For the text-containing cell, return its midpoint in [X, Y] coordinate format. 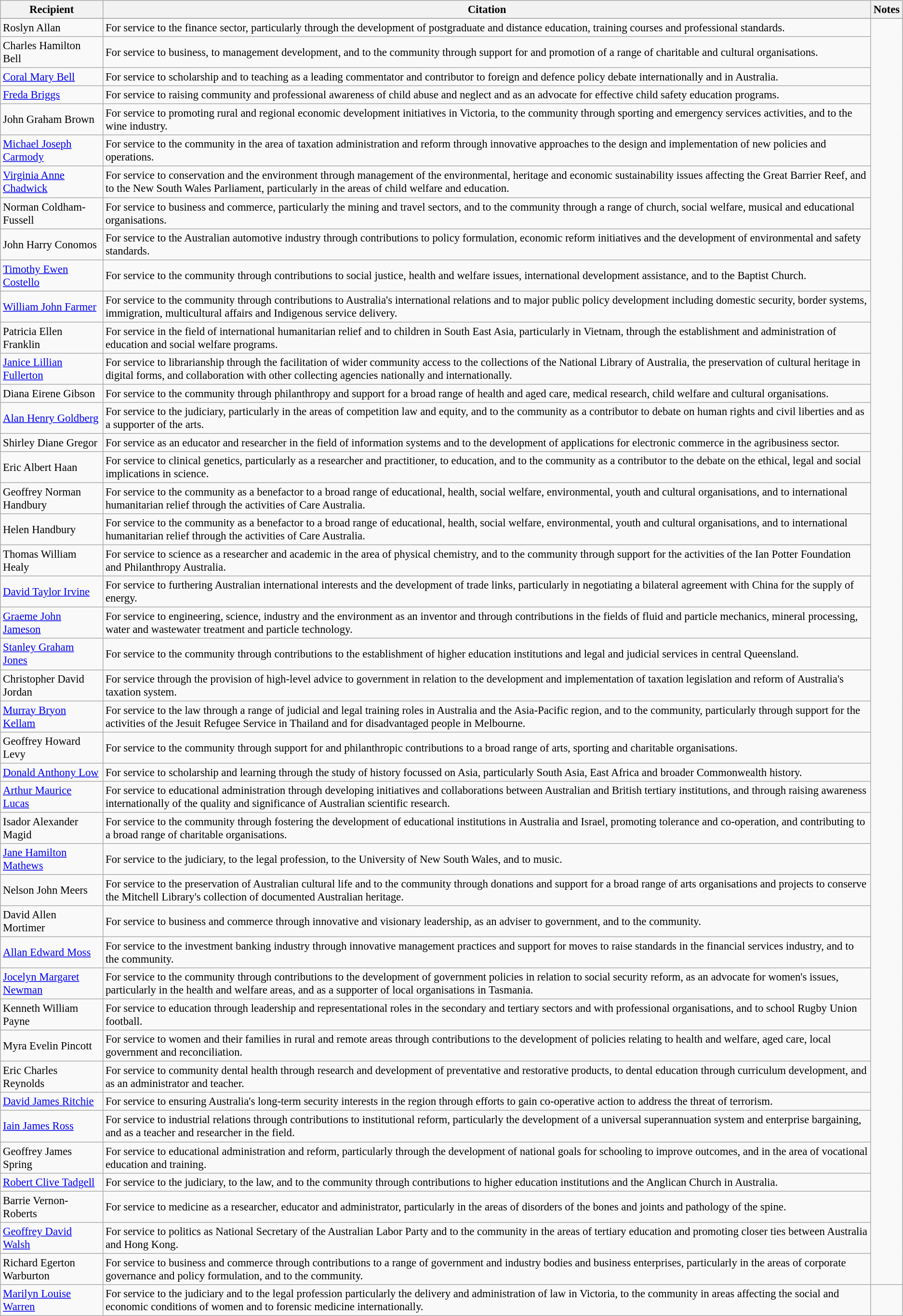
Patricia Ellen Franklin [52, 337]
Citation [487, 10]
Thomas William Healy [52, 561]
For service to business and commerce through innovative and visionary leadership, as an adviser to government, and to the community. [487, 922]
Eric Albert Haan [52, 468]
John Harry Conomos [52, 244]
Virginia Anne Chadwick [52, 182]
Eric Charles Reynolds [52, 1077]
William John Farmer [52, 307]
Freda Briggs [52, 95]
Diana Eirene Gibson [52, 393]
Stanley Graham Jones [52, 655]
Geoffrey Howard Levy [52, 747]
David Taylor Irvine [52, 592]
Geoffrey Norman Handbury [52, 498]
Robert Clive Tadgell [52, 1182]
Charles Hamilton Bell [52, 52]
David Allen Mortimer [52, 922]
For service to the community through support for and philanthropic contributions to a broad range of arts, sporting and charitable organisations. [487, 747]
Christopher David Jordan [52, 685]
Barrie Vernon-Roberts [52, 1207]
Helen Handbury [52, 529]
Norman Coldham-Fussell [52, 213]
For service to the judiciary, to the legal profession, to the University of New South Wales, and to music. [487, 859]
Alan Henry Goldberg [52, 418]
Shirley Diane Gregor [52, 443]
Timothy Ewen Costello [52, 276]
Jocelyn Margaret Newman [52, 983]
Roslyn Allan [52, 28]
Donald Anthony Low [52, 772]
Iain James Ross [52, 1126]
Isador Alexander Magid [52, 828]
Jane Hamilton Mathews [52, 859]
Geoffrey James Spring [52, 1158]
Coral Mary Bell [52, 77]
Michael Joseph Carmody [52, 150]
Arthur Maurice Lucas [52, 797]
Kenneth William Payne [52, 1015]
Nelson John Meers [52, 890]
Marilyn Louise Warren [52, 1301]
Janice Lillian Fullerton [52, 369]
Allan Edward Moss [52, 953]
Murray Bryon Kellam [52, 716]
Notes [887, 10]
Richard Egerton Warburton [52, 1269]
David James Ritchie [52, 1101]
Myra Evelin Pincott [52, 1046]
Graeme John Jameson [52, 623]
Recipient [52, 10]
Geoffrey David Walsh [52, 1238]
John Graham Brown [52, 120]
